Return (X, Y) of the center of cell containing provided text 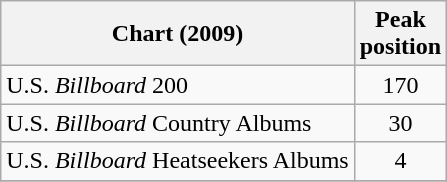
Peakposition (400, 34)
U.S. Billboard Heatseekers Albums (178, 161)
Chart (2009) (178, 34)
30 (400, 123)
170 (400, 85)
U.S. Billboard Country Albums (178, 123)
4 (400, 161)
U.S. Billboard 200 (178, 85)
